Detect which cell encompasses the target text, then output its [x, y] center coordinate. 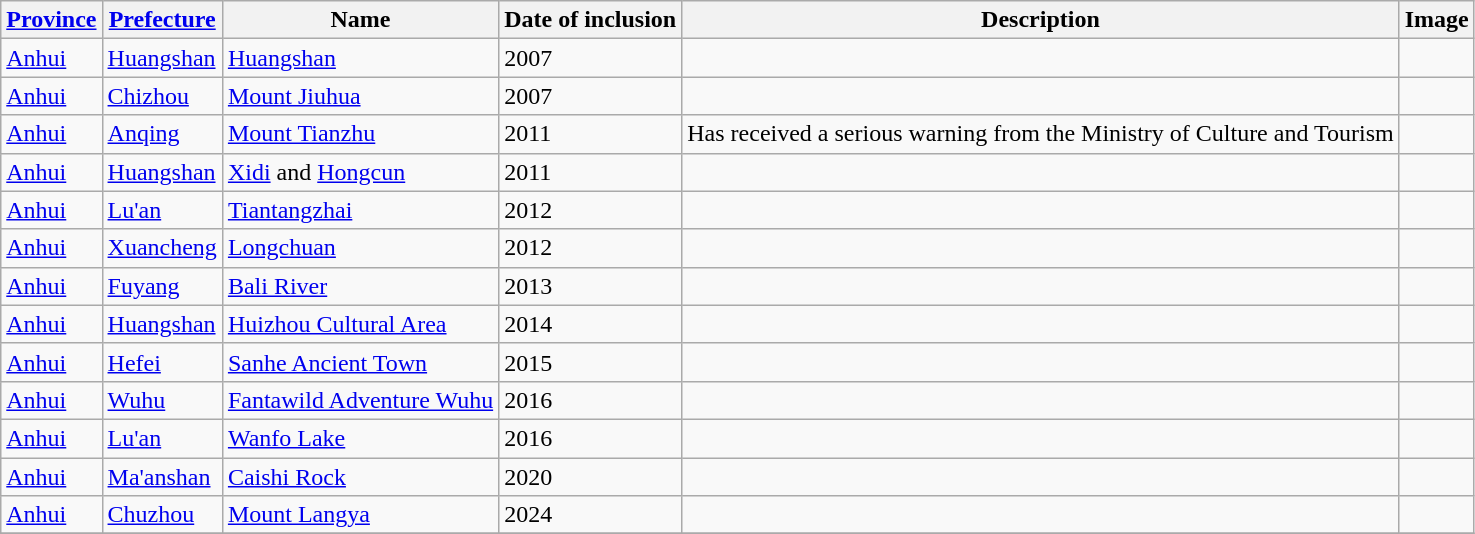
Fuyang [162, 286]
2015 [590, 362]
Prefecture [162, 20]
Ma'anshan [162, 477]
Bali River [360, 286]
2020 [590, 477]
2013 [590, 286]
Caishi Rock [360, 477]
Mount Tianzhu [360, 134]
Xidi and Hongcun [360, 172]
Image [1436, 20]
Wanfo Lake [360, 438]
Date of inclusion [590, 20]
Longchuan [360, 248]
Anqing [162, 134]
2014 [590, 324]
Name [360, 20]
Xuancheng [162, 248]
2024 [590, 515]
Tiantangzhai [360, 210]
Huizhou Cultural Area [360, 324]
Mount Jiuhua [360, 96]
Has received a serious warning from the Ministry of Culture and Tourism [1040, 134]
Province [52, 20]
Fantawild Adventure Wuhu [360, 400]
Hefei [162, 362]
Mount Langya [360, 515]
Chuzhou [162, 515]
Chizhou [162, 96]
Wuhu [162, 400]
Sanhe Ancient Town [360, 362]
Description [1040, 20]
